Capture the cell that displays the provided text and extract its (X, Y) central coordinate. 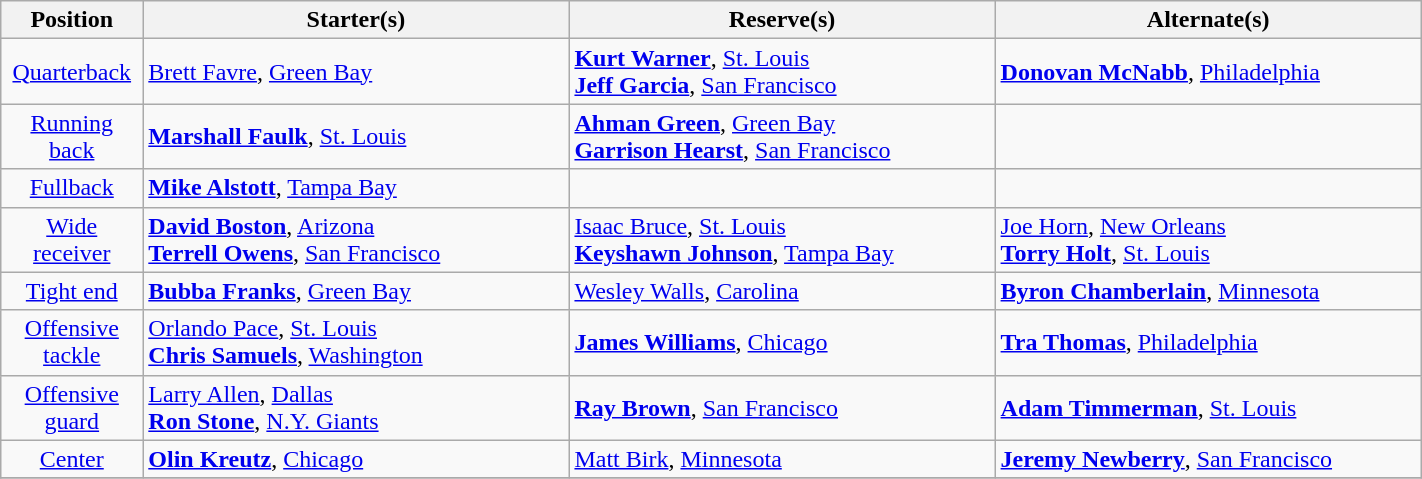
Joe Horn, New Orleans Torry Holt, St. Louis (1208, 240)
Adam Timmerman, St. Louis (1208, 408)
Wesley Walls, Carolina (782, 291)
Reserve(s) (782, 20)
Starter(s) (356, 20)
Matt Birk, Minnesota (782, 459)
Donovan McNabb, Philadelphia (1208, 72)
Tight end (72, 291)
Tra Thomas, Philadelphia (1208, 342)
James Williams, Chicago (782, 342)
Orlando Pace, St. Louis Chris Samuels, Washington (356, 342)
Ray Brown, San Francisco (782, 408)
Wide receiver (72, 240)
Running back (72, 136)
Byron Chamberlain, Minnesota (1208, 291)
Bubba Franks, Green Bay (356, 291)
Offensive tackle (72, 342)
Mike Alstott, Tampa Bay (356, 188)
Ahman Green, Green Bay Garrison Hearst, San Francisco (782, 136)
Olin Kreutz, Chicago (356, 459)
David Boston, Arizona Terrell Owens, San Francisco (356, 240)
Jeremy Newberry, San Francisco (1208, 459)
Quarterback (72, 72)
Larry Allen, Dallas Ron Stone, N.Y. Giants (356, 408)
Fullback (72, 188)
Offensive guard (72, 408)
Kurt Warner, St. Louis Jeff Garcia, San Francisco (782, 72)
Brett Favre, Green Bay (356, 72)
Position (72, 20)
Center (72, 459)
Marshall Faulk, St. Louis (356, 136)
Alternate(s) (1208, 20)
Isaac Bruce, St. Louis Keyshawn Johnson, Tampa Bay (782, 240)
